Find where the given text appears and provide that cell's center as [X, Y] coordinate. 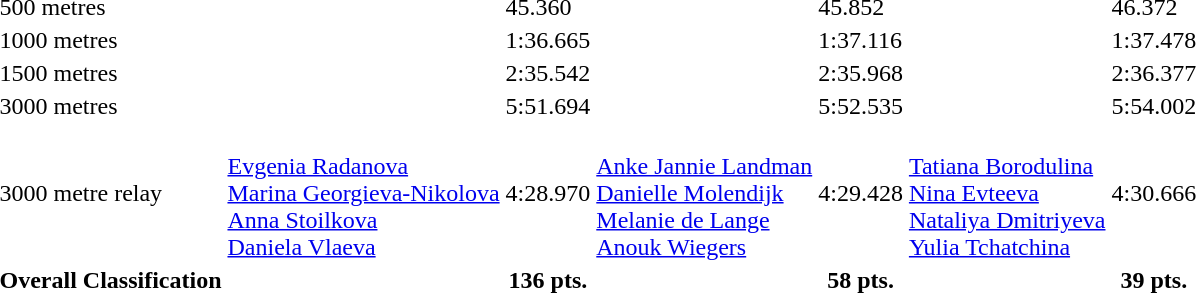
2:35.968 [861, 73]
1:37.116 [861, 40]
2:35.542 [548, 73]
Anke Jannie LandmanDanielle MolendijkMelanie de LangeAnouk Wiegers [704, 193]
5:51.694 [548, 106]
4:28.970 [548, 193]
Tatiana BorodulinaNina EvteevaNataliya DmitriyevaYulia Tchatchina [1007, 193]
Evgenia RadanovaMarina Georgieva-NikolovaAnna StoilkovaDaniela Vlaeva [364, 193]
1:36.665 [548, 40]
4:29.428 [861, 193]
5:52.535 [861, 106]
